Detect which cell encompasses the target text, then output its (x, y) center coordinate. 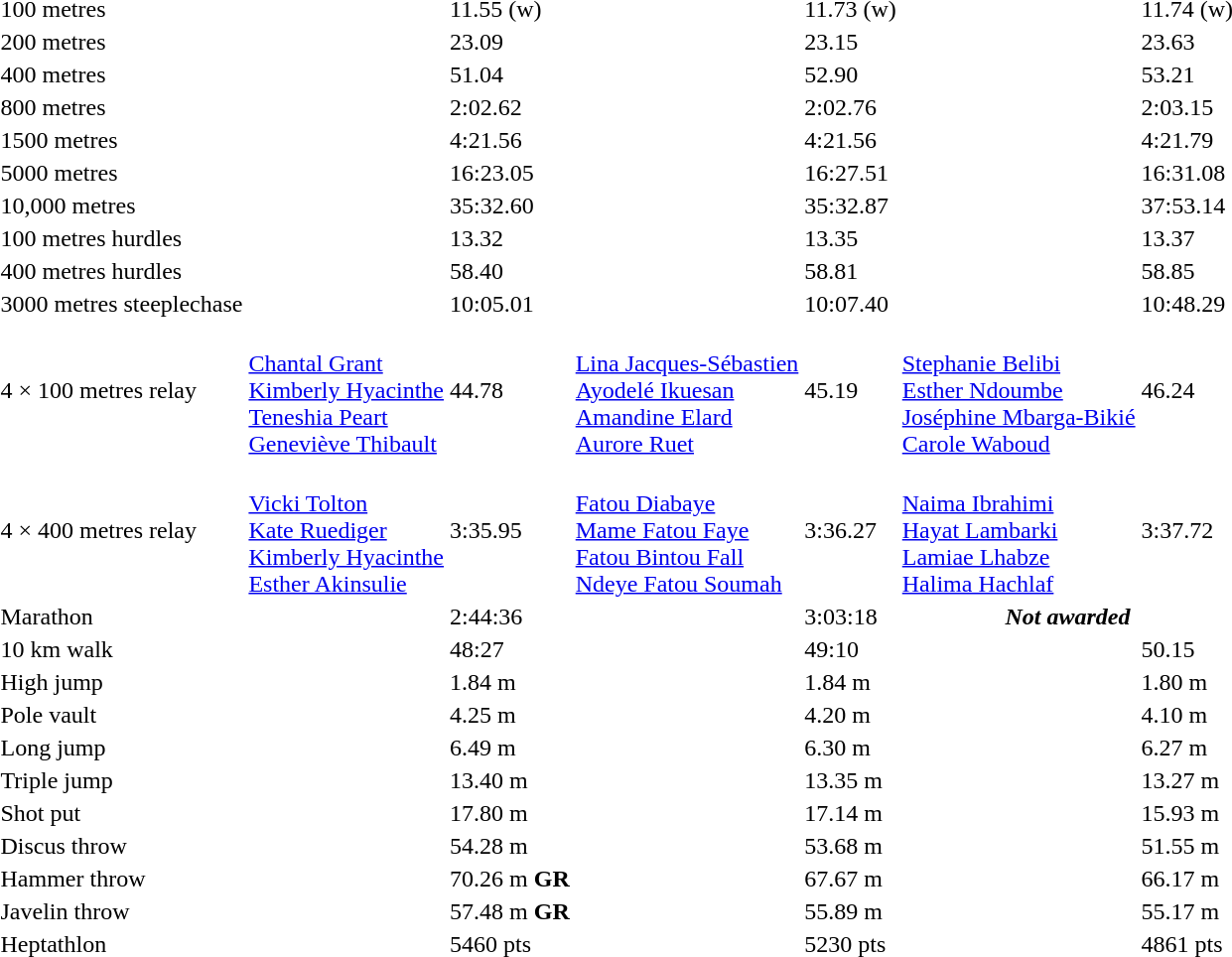
23.15 (850, 42)
10:05.01 (510, 304)
17.14 m (850, 813)
10:07.40 (850, 304)
48:27 (510, 649)
13.40 m (510, 780)
13.35 m (850, 780)
16:23.05 (510, 173)
54.28 m (510, 846)
2:02.76 (850, 107)
13.35 (850, 238)
3:35.95 (510, 530)
58.81 (850, 271)
Fatou DiabayeMame Fatou FayeFatou Bintou FallNdeye Fatou Soumah (687, 530)
6.30 m (850, 748)
6.49 m (510, 748)
35:32.87 (850, 205)
52.90 (850, 74)
17.80 m (510, 813)
4.25 m (510, 715)
Lina Jacques-SébastienAyodelé IkuesanAmandine ElardAurore Ruet (687, 390)
53.68 m (850, 846)
70.26 m GR (510, 879)
16:27.51 (850, 173)
45.19 (850, 390)
3:36.27 (850, 530)
51.04 (510, 74)
Naima IbrahimiHayat LambarkiLamiae LhabzeHalima Hachlaf (1019, 530)
23.09 (510, 42)
55.89 m (850, 911)
57.48 m GR (510, 911)
13.32 (510, 238)
Chantal GrantKimberly HyacintheTeneshia PeartGeneviève Thibault (346, 390)
Stephanie BelibiEsther NdoumbeJoséphine Mbarga-BikiéCarole Waboud (1019, 390)
58.40 (510, 271)
2:44:36 (510, 616)
44.78 (510, 390)
Vicki ToltonKate RuedigerKimberly HyacintheEsther Akinsulie (346, 530)
35:32.60 (510, 205)
2:02.62 (510, 107)
67.67 m (850, 879)
3:03:18 (850, 616)
4.20 m (850, 715)
49:10 (850, 649)
